Return (X, Y) of the center of cell containing provided text 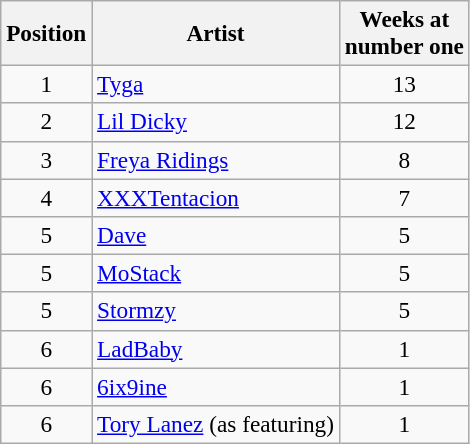
3 (46, 160)
Tyga (216, 84)
MoStack (216, 273)
LadBaby (216, 349)
7 (404, 197)
Dave (216, 235)
Position (46, 32)
8 (404, 160)
Freya Ridings (216, 160)
Tory Lanez (as featuring) (216, 424)
Weeks atnumber one (404, 32)
6ix9ine (216, 386)
Stormzy (216, 311)
12 (404, 122)
2 (46, 122)
XXXTentacion (216, 197)
Lil Dicky (216, 122)
13 (404, 84)
4 (46, 197)
Artist (216, 32)
